Return [x, y] of the center of cell containing provided text 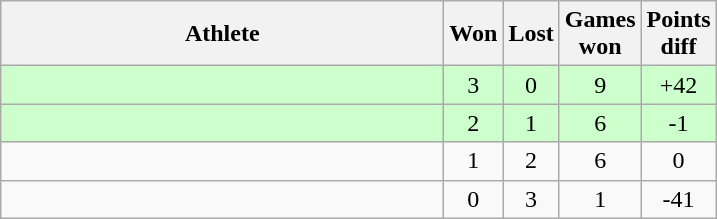
Lost [531, 34]
-41 [678, 199]
Pointsdiff [678, 34]
Athlete [222, 34]
Gameswon [600, 34]
-1 [678, 123]
9 [600, 85]
Won [474, 34]
+42 [678, 85]
